Identify which cell holds the provided text, then report its (x, y) central coordinate. 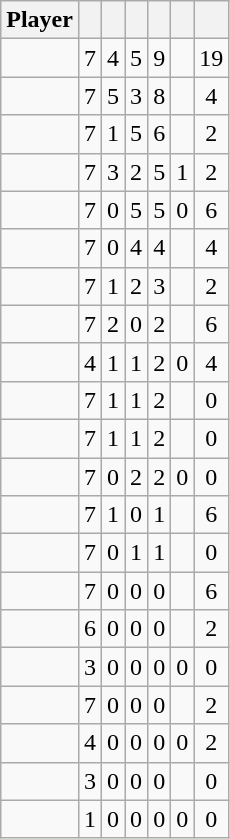
9 (160, 58)
8 (160, 96)
Player (40, 20)
19 (212, 58)
